Detect which cell encompasses the target text, then output its [X, Y] center coordinate. 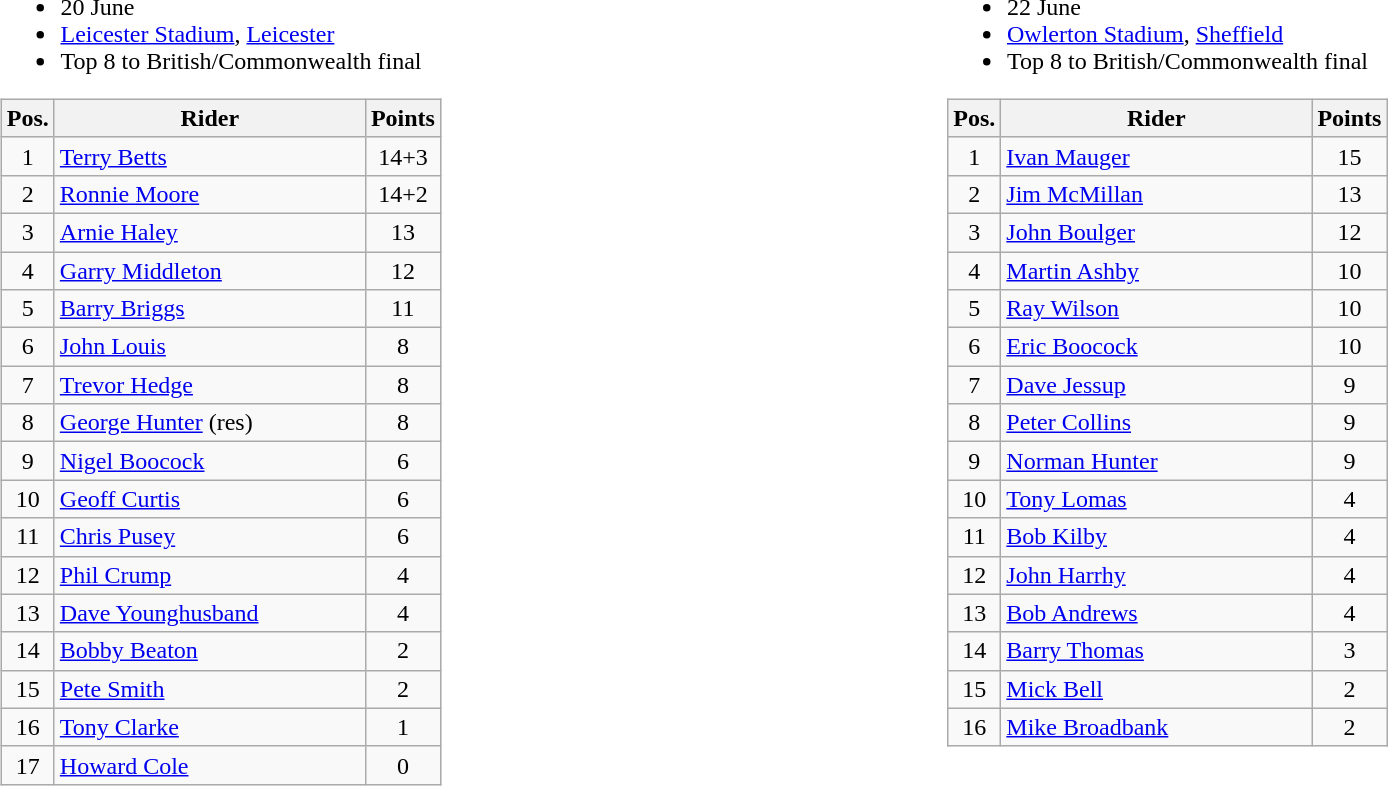
Chris Pusey [210, 537]
Howard Cole [210, 765]
14+3 [402, 156]
Jim McMillan [1156, 194]
Bobby Beaton [210, 651]
Martin Ashby [1156, 271]
John Harrhy [1156, 575]
Mike Broadbank [1156, 727]
Mick Bell [1156, 689]
Trevor Hedge [210, 385]
Pete Smith [210, 689]
Ray Wilson [1156, 309]
Peter Collins [1156, 423]
Garry Middleton [210, 271]
Ivan Mauger [1156, 156]
Nigel Boocock [210, 461]
Norman Hunter [1156, 461]
Tony Lomas [1156, 499]
George Hunter (res) [210, 423]
Terry Betts [210, 156]
Eric Boocock [1156, 347]
John Louis [210, 347]
Bob Andrews [1156, 613]
Barry Thomas [1156, 651]
John Boulger [1156, 232]
Dave Younghusband [210, 613]
Geoff Curtis [210, 499]
Tony Clarke [210, 727]
Phil Crump [210, 575]
14+2 [402, 194]
Ronnie Moore [210, 194]
0 [402, 765]
Bob Kilby [1156, 537]
Dave Jessup [1156, 385]
Arnie Haley [210, 232]
Barry Briggs [210, 309]
17 [28, 765]
